Locate the cell with the specified text and output its (x, y) center coordinate. 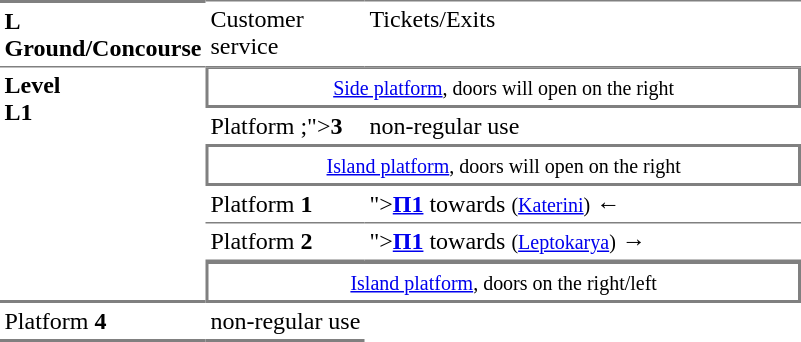
Platform ;">3 (286, 126)
Customer service (286, 34)
Tickets/Exits (583, 34)
Platform 2 (286, 243)
">Π1 towards (Katerini) ← (583, 205)
Platform 4 (103, 322)
Platform 1 (286, 205)
LevelL1 (103, 186)
LGround/Concourse (103, 34)
">Π1 towards (Leptokarya) → (583, 243)
